Determine the (X, Y) coordinate at the center of the cell enclosing the given text.  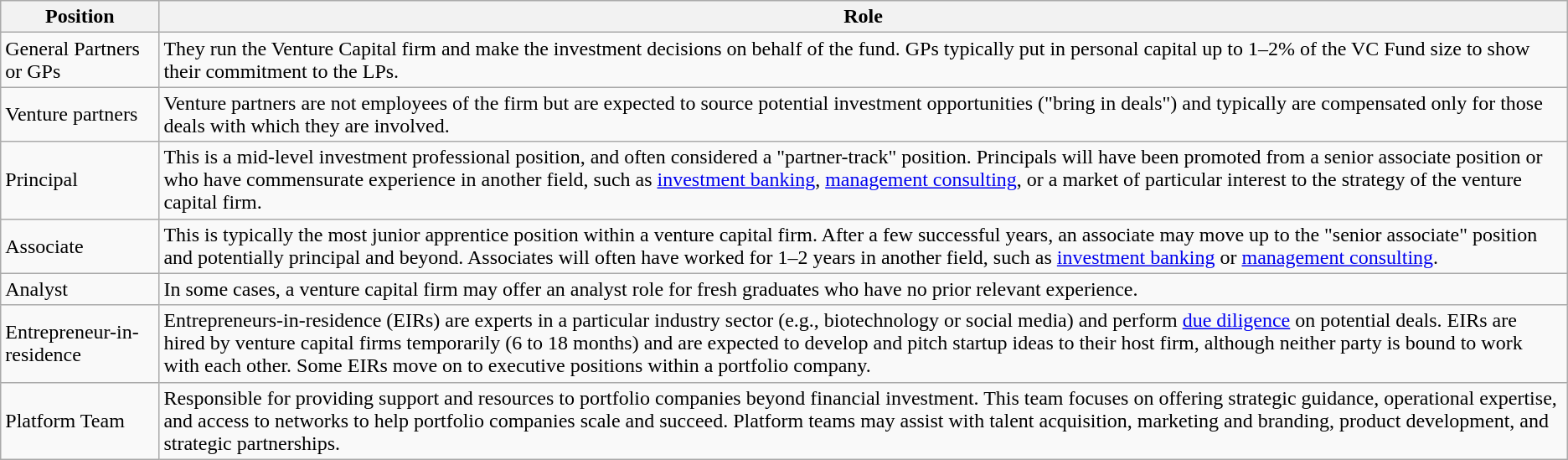
In some cases, a venture capital firm may offer an analyst role for fresh graduates who have no prior relevant experience. (863, 289)
Position (80, 17)
Entrepreneur-in-residence (80, 344)
Role (863, 17)
General Partners or GPs (80, 60)
Venture partners (80, 114)
Analyst (80, 289)
Platform Team (80, 421)
Principal (80, 180)
Associate (80, 246)
